Find where the given text appears and provide that cell's center as [x, y] coordinate. 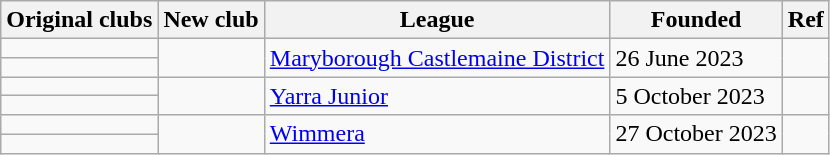
26 June 2023 [696, 58]
New club [211, 20]
Original clubs [80, 20]
League [437, 20]
Yarra Junior [437, 96]
5 October 2023 [696, 96]
Founded [696, 20]
27 October 2023 [696, 134]
Ref [806, 20]
Wimmera [437, 134]
Maryborough Castlemaine District [437, 58]
